Provide the (X, Y) coordinate of the cell's center where the given text is located.  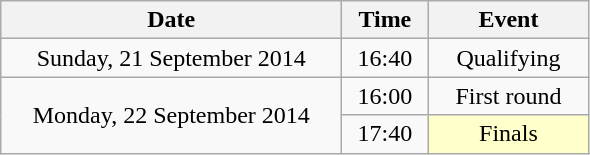
Event (508, 20)
Sunday, 21 September 2014 (172, 58)
Finals (508, 134)
Monday, 22 September 2014 (172, 115)
Date (172, 20)
Time (385, 20)
16:40 (385, 58)
17:40 (385, 134)
Qualifying (508, 58)
16:00 (385, 96)
First round (508, 96)
